Scan for the cell matching the given text and deliver its (x, y) coordinate at center. 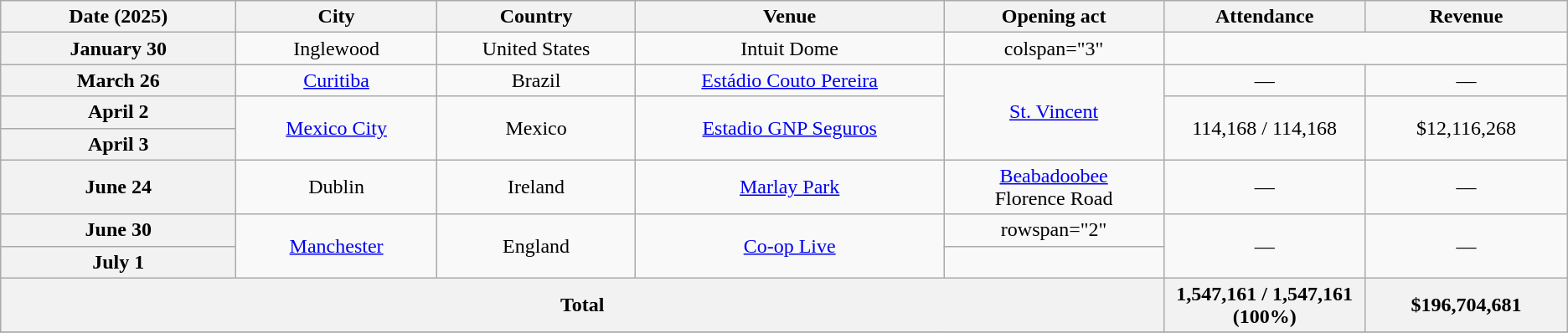
Mexico (536, 128)
City (337, 17)
Attendance (1265, 17)
Estadio GNP Seguros (790, 128)
June 30 (119, 230)
United States (536, 49)
July 1 (119, 262)
January 30 (119, 49)
1,547,161 / 1,547,161 (100%) (1265, 305)
114,168 / 114,168 (1265, 128)
Brazil (536, 80)
Intuit Dome (790, 49)
$12,116,268 (1467, 128)
Country (536, 17)
England (536, 246)
Revenue (1467, 17)
Date (2025) (119, 17)
Curitiba (337, 80)
Marlay Park (790, 187)
Inglewood (337, 49)
June 24 (119, 187)
April 2 (119, 112)
Co-op Live (790, 246)
Total (583, 305)
Opening act (1054, 17)
Beabadoobee Florence Road (1054, 187)
colspan="3" (1054, 49)
April 3 (119, 144)
Dublin (337, 187)
Venue (790, 17)
Mexico City (337, 128)
Ireland (536, 187)
March 26 (119, 80)
St. Vincent (1054, 112)
rowspan="2" (1054, 230)
Manchester (337, 246)
Estádio Couto Pereira (790, 80)
$196,704,681 (1467, 305)
